Return (X, Y) of the center of cell containing provided text 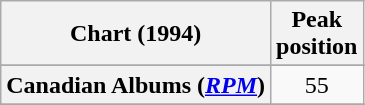
Canadian Albums (RPM) (136, 85)
Chart (1994) (136, 34)
55 (317, 85)
Peakposition (317, 34)
